Extract the (X, Y) coordinate from the center of the cell holding the provided text.  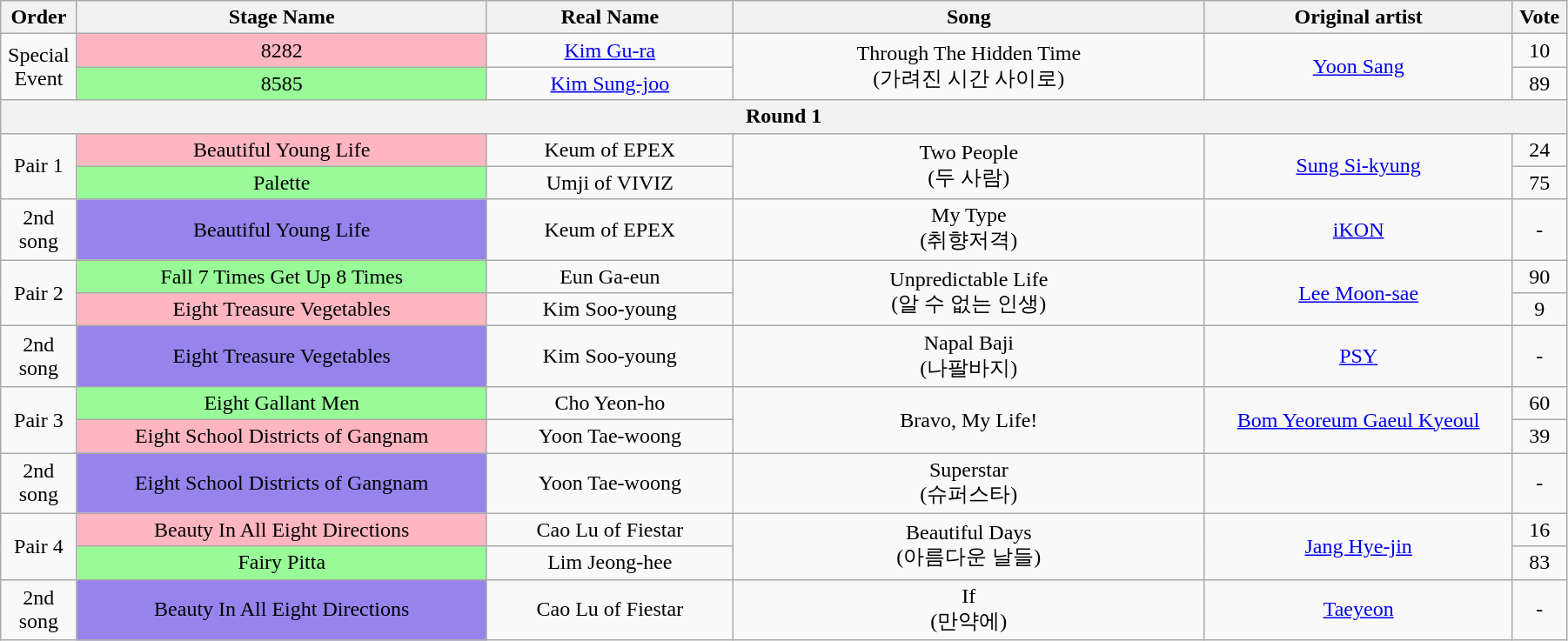
Pair 4 (38, 546)
Taeyeon (1358, 610)
83 (1539, 563)
Two People(두 사람) (968, 166)
Kim Gu-ra (609, 50)
Cho Yeon-ho (609, 403)
Order (38, 17)
Umji of VIVIZ (609, 183)
9 (1539, 310)
Superstar(슈퍼스타) (968, 483)
Yoon Sang (1358, 67)
24 (1539, 150)
39 (1539, 436)
Real Name (609, 17)
Special Event (38, 67)
Bravo, My Life! (968, 419)
Lim Jeong-hee (609, 563)
60 (1539, 403)
Original artist (1358, 17)
Pair 2 (38, 293)
Kim Sung-joo (609, 83)
Pair 1 (38, 166)
Jang Hye-jin (1358, 546)
Eight Gallant Men (282, 403)
iKON (1358, 230)
Lee Moon-sae (1358, 293)
Vote (1539, 17)
Pair 3 (38, 419)
16 (1539, 530)
90 (1539, 277)
Unpredictable Life(알 수 없는 인생) (968, 293)
Napal Baji(나팔바지) (968, 357)
Sung Si-kyung (1358, 166)
Stage Name (282, 17)
Fall 7 Times Get Up 8 Times (282, 277)
Song (968, 17)
Round 1 (784, 117)
Through The Hidden Time(가려진 시간 사이로) (968, 67)
75 (1539, 183)
Palette (282, 183)
89 (1539, 83)
Bom Yeoreum Gaeul Kyeoul (1358, 419)
My Type(취향저격) (968, 230)
8282 (282, 50)
8585 (282, 83)
If(만약에) (968, 610)
10 (1539, 50)
Eun Ga-eun (609, 277)
Fairy Pitta (282, 563)
Beautiful Days(아름다운 날들) (968, 546)
PSY (1358, 357)
